For the text-containing cell, return its midpoint in [X, Y] coordinate format. 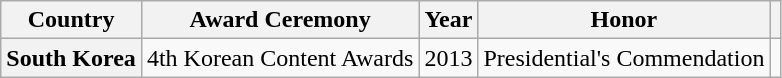
4th Korean Content Awards [280, 58]
Award Ceremony [280, 20]
Year [448, 20]
South Korea [72, 58]
Honor [624, 20]
2013 [448, 58]
Country [72, 20]
Presidential's Commendation [624, 58]
